From the cell containing the given text, extract its center point as (X, Y) coordinate. 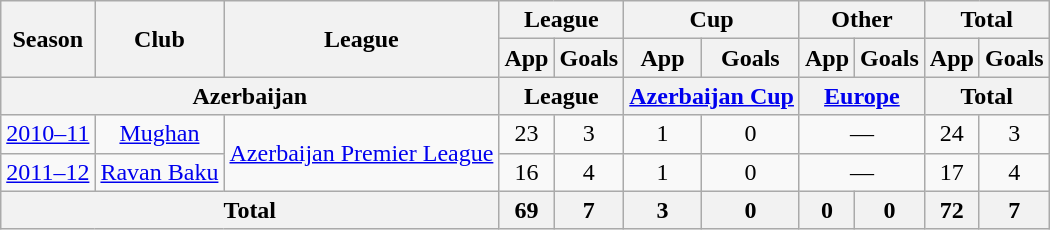
17 (952, 172)
Ravan Baku (160, 172)
69 (526, 210)
Cup (712, 20)
24 (952, 134)
Europe (862, 96)
Mughan (160, 134)
23 (526, 134)
2010–11 (48, 134)
Club (160, 39)
16 (526, 172)
72 (952, 210)
2011–12 (48, 172)
Season (48, 39)
Other (862, 20)
Azerbaijan Cup (712, 96)
Azerbaijan (250, 96)
Azerbaijan Premier League (362, 153)
